Output the (X, Y) coordinate of the center of the cell containing the given text.  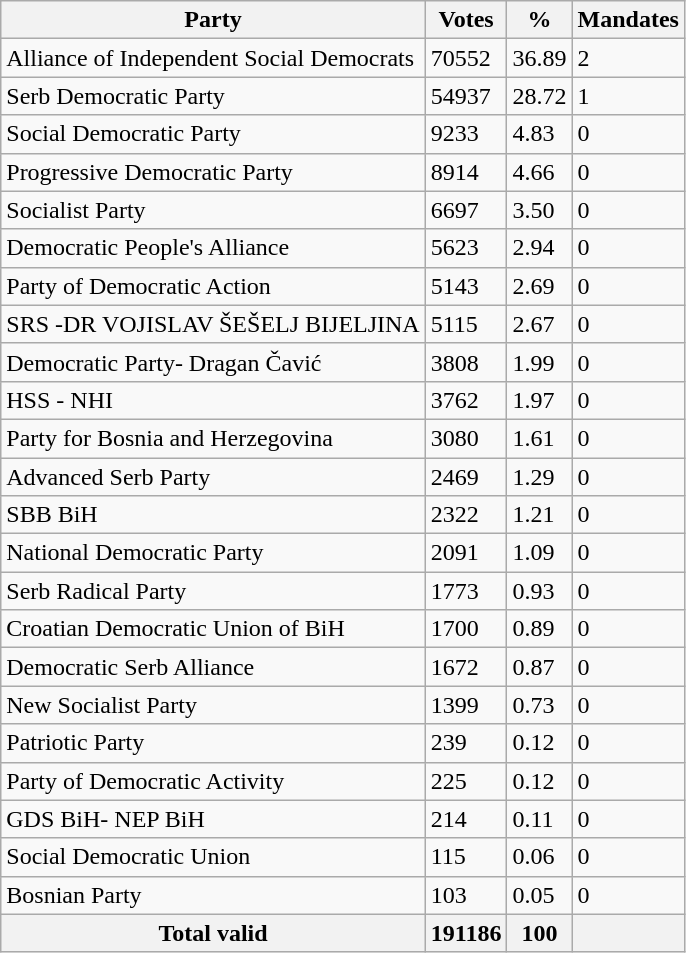
Social Democratic Union (213, 857)
1773 (466, 591)
2322 (466, 515)
Advanced Serb Party (213, 477)
Democratic People's Alliance (213, 248)
6697 (466, 210)
1.99 (540, 362)
1.21 (540, 515)
Progressive Democratic Party (213, 172)
New Socialist Party (213, 705)
2.94 (540, 248)
SRS -DR VOJISLAV ŠEŠELJ BIJELJINA (213, 324)
54937 (466, 96)
Party of Democratic Action (213, 286)
Party for Bosnia and Herzegovina (213, 438)
2.67 (540, 324)
2 (628, 58)
3080 (466, 438)
214 (466, 819)
0.73 (540, 705)
Party of Democratic Activity (213, 781)
225 (466, 781)
0.89 (540, 629)
8914 (466, 172)
5623 (466, 248)
Socialist Party (213, 210)
5115 (466, 324)
2091 (466, 553)
1.29 (540, 477)
0.05 (540, 895)
SBB BiH (213, 515)
% (540, 20)
0.06 (540, 857)
3808 (466, 362)
Party (213, 20)
National Democratic Party (213, 553)
Alliance of Independent Social Democrats (213, 58)
Serb Democratic Party (213, 96)
Patriotic Party (213, 743)
Serb Radical Party (213, 591)
1.09 (540, 553)
Votes (466, 20)
36.89 (540, 58)
Total valid (213, 933)
103 (466, 895)
HSS - NHI (213, 400)
1.97 (540, 400)
GDS BiH- NEP BiH (213, 819)
Croatian Democratic Union of BiH (213, 629)
2.69 (540, 286)
3762 (466, 400)
1700 (466, 629)
1 (628, 96)
115 (466, 857)
2469 (466, 477)
Social Democratic Party (213, 134)
0.87 (540, 667)
4.66 (540, 172)
Mandates (628, 20)
Bosnian Party (213, 895)
Democratic Party- Drаgаn Čаvić (213, 362)
191186 (466, 933)
3.50 (540, 210)
1399 (466, 705)
5143 (466, 286)
100 (540, 933)
1.61 (540, 438)
28.72 (540, 96)
239 (466, 743)
Democratic Serb Alliance (213, 667)
0.11 (540, 819)
0.93 (540, 591)
9233 (466, 134)
1672 (466, 667)
70552 (466, 58)
4.83 (540, 134)
